Return (X, Y) of the center of cell containing provided text 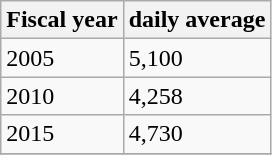
5,100 (197, 58)
2010 (62, 96)
4,730 (197, 134)
Fiscal year (62, 20)
2005 (62, 58)
4,258 (197, 96)
daily average (197, 20)
2015 (62, 134)
